Detect which cell encompasses the target text, then output its (x, y) center coordinate. 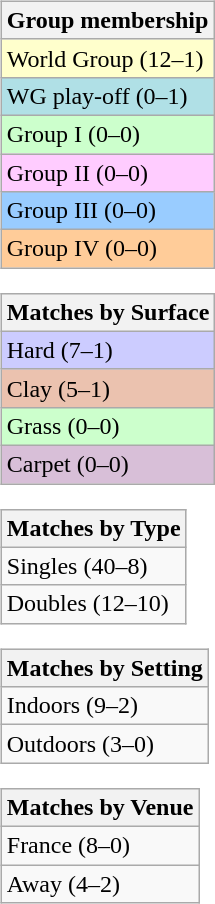
Group III (0–0) (108, 211)
France (8–0) (100, 845)
Grass (0–0) (108, 426)
Matches by Setting (104, 668)
Group I (0–0) (108, 134)
Singles (40–8) (94, 566)
Group IV (0–0) (108, 249)
Doubles (12–10) (94, 604)
Outdoors (3–0) (104, 744)
WG play-off (0–1) (108, 96)
Clay (5–1) (108, 388)
Group membership (108, 20)
Matches by Type (94, 528)
Indoors (9–2) (104, 706)
Matches by Venue (100, 807)
World Group (12–1) (108, 58)
Away (4–2) (100, 883)
Carpet (0–0) (108, 464)
Hard (7–1) (108, 350)
Matches by Surface (108, 312)
Group II (0–0) (108, 173)
